Identify which cell holds the provided text, then report its (X, Y) central coordinate. 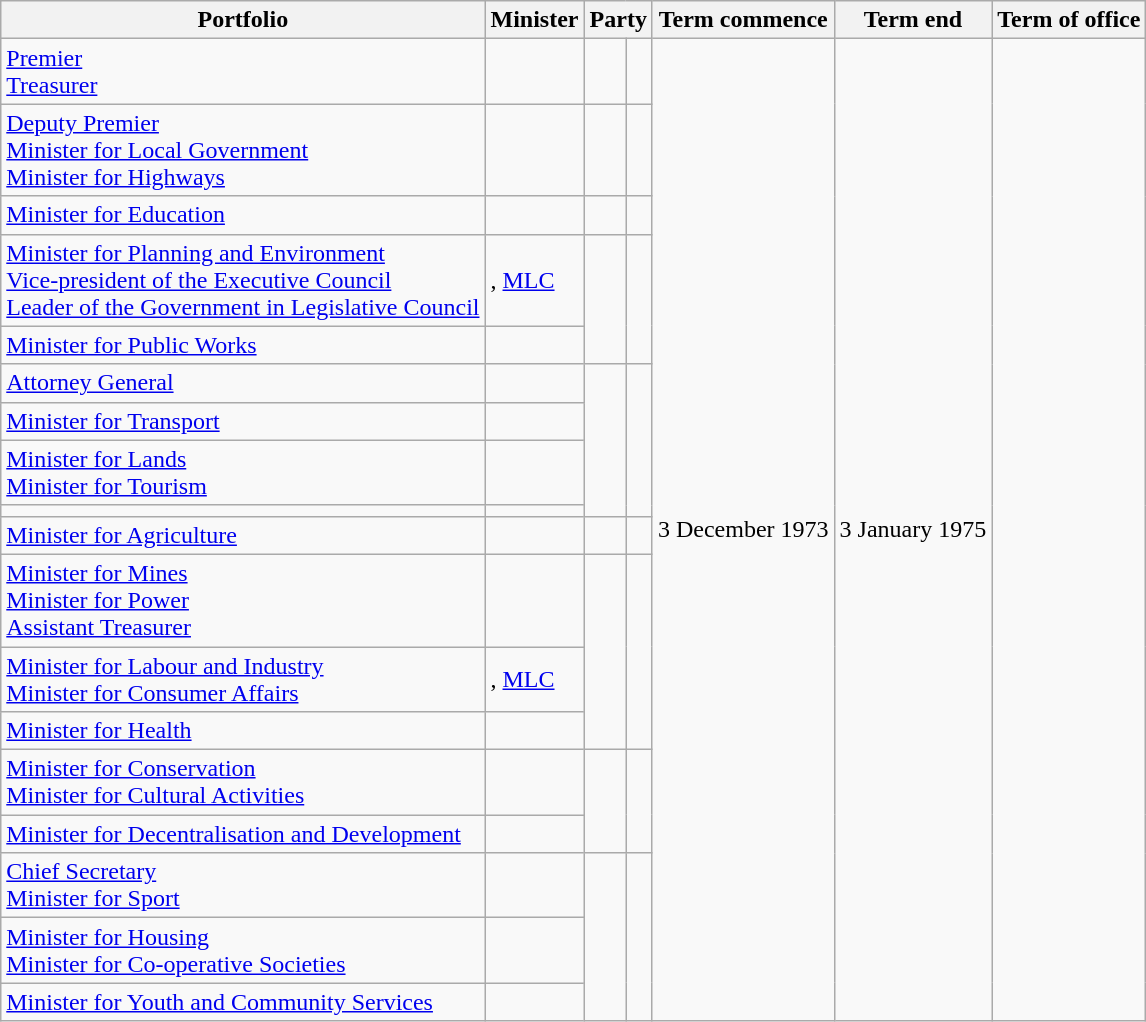
Minister for HousingMinister for Co-operative Societies (243, 950)
Attorney General (243, 383)
Minister for Health (243, 731)
Minister (534, 20)
Minister for LandsMinister for Tourism (243, 472)
Chief SecretaryMinister for Sport (243, 886)
Minister for Youth and Community Services (243, 1002)
Party (618, 20)
3 January 1975 (913, 530)
PremierTreasurer (243, 72)
3 December 1973 (743, 530)
Term commence (743, 20)
Term of office (1069, 20)
Minister for Labour and IndustryMinister for Consumer Affairs (243, 678)
Minister for Decentralisation and Development (243, 834)
Minister for MinesMinister for PowerAssistant Treasurer (243, 600)
Minister for Planning and EnvironmentVice-president of the Executive CouncilLeader of the Government in Legislative Council (243, 280)
Deputy PremierMinister for Local GovernmentMinister for Highways (243, 150)
Minister for Public Works (243, 345)
Minister for Transport (243, 421)
Minister for Agriculture (243, 535)
Minister for ConservationMinister for Cultural Activities (243, 782)
Portfolio (243, 20)
Term end (913, 20)
Minister for Education (243, 215)
